Extract the (X, Y) coordinate from the center of the cell holding the provided text.  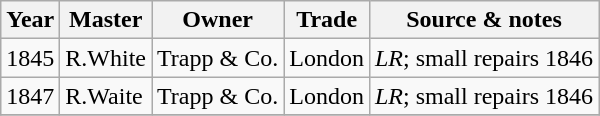
1845 (30, 58)
R.White (106, 58)
Owner (218, 20)
1847 (30, 96)
Year (30, 20)
Source & notes (484, 20)
Master (106, 20)
Trade (327, 20)
R.Waite (106, 96)
